Locate the cell with the specified text and output its (X, Y) center coordinate. 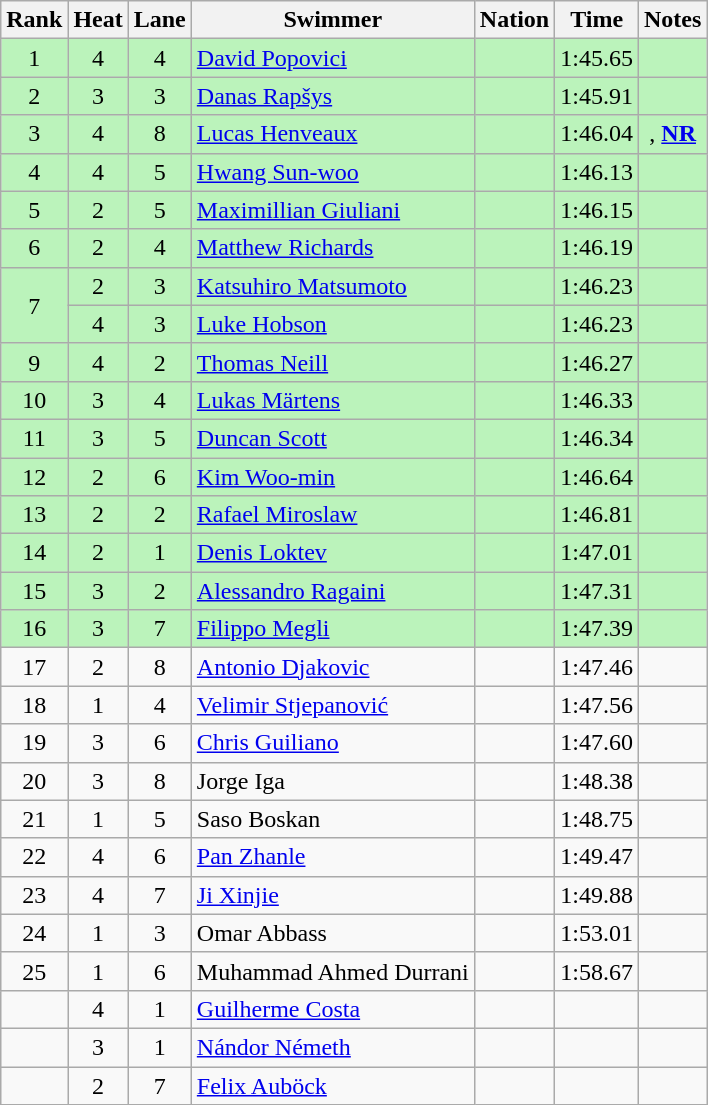
Lane (160, 20)
1:49.88 (597, 895)
1:46.19 (597, 248)
Ji Xinjie (332, 895)
Filippo Megli (332, 629)
1:45.65 (597, 58)
Jorge Iga (332, 781)
Notes (672, 20)
Danas Rapšys (332, 96)
15 (34, 591)
Heat (98, 20)
1:46.64 (597, 477)
12 (34, 477)
1:46.04 (597, 134)
1:46.13 (597, 172)
20 (34, 781)
11 (34, 438)
9 (34, 362)
1:46.15 (597, 210)
David Popovici (332, 58)
, NR (672, 134)
1:46.27 (597, 362)
24 (34, 933)
Chris Guiliano (332, 743)
1:47.01 (597, 553)
Felix Auböck (332, 1085)
1:47.60 (597, 743)
Guilherme Costa (332, 1009)
1:46.34 (597, 438)
1:45.91 (597, 96)
Velimir Stjepanović (332, 705)
Nándor Németh (332, 1047)
13 (34, 515)
1:53.01 (597, 933)
Pan Zhanle (332, 857)
Hwang Sun-woo (332, 172)
18 (34, 705)
Luke Hobson (332, 324)
Duncan Scott (332, 438)
Rank (34, 20)
Denis Loktev (332, 553)
Maximillian Giuliani (332, 210)
Alessandro Ragaini (332, 591)
14 (34, 553)
1:47.46 (597, 667)
19 (34, 743)
Katsuhiro Matsumoto (332, 286)
1:48.75 (597, 819)
Omar Abbass (332, 933)
Kim Woo-min (332, 477)
1:47.56 (597, 705)
1:46.33 (597, 400)
1:47.39 (597, 629)
1:58.67 (597, 971)
Time (597, 20)
25 (34, 971)
16 (34, 629)
1:49.47 (597, 857)
Nation (514, 20)
1:47.31 (597, 591)
21 (34, 819)
Antonio Djakovic (332, 667)
10 (34, 400)
Lukas Märtens (332, 400)
Saso Boskan (332, 819)
Thomas Neill (332, 362)
Lucas Henveaux (332, 134)
17 (34, 667)
1:46.81 (597, 515)
22 (34, 857)
23 (34, 895)
Matthew Richards (332, 248)
Muhammad Ahmed Durrani (332, 971)
Rafael Miroslaw (332, 515)
Swimmer (332, 20)
1:48.38 (597, 781)
